Capture the cell that displays the provided text and extract its (X, Y) central coordinate. 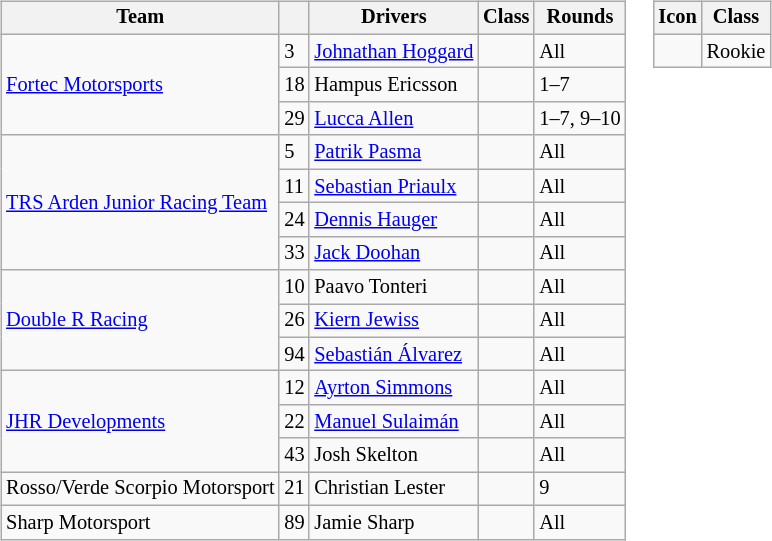
Icon (677, 18)
Patrik Pasma (394, 152)
Paavo Tonteri (394, 287)
Ayrton Simmons (394, 388)
Double R Racing (140, 320)
22 (294, 422)
Rookie (736, 51)
Rosso/Verde Scorpio Motorsport (140, 489)
3 (294, 51)
33 (294, 253)
Christian Lester (394, 489)
1–7 (580, 85)
5 (294, 152)
Rounds (580, 18)
Kiern Jewiss (394, 321)
Hampus Ericsson (394, 85)
Sebastián Álvarez (394, 354)
11 (294, 186)
1–7, 9–10 (580, 119)
89 (294, 522)
24 (294, 220)
10 (294, 287)
21 (294, 489)
Fortec Motorsports (140, 84)
9 (580, 489)
Sharp Motorsport (140, 522)
TRS Arden Junior Racing Team (140, 202)
94 (294, 354)
Drivers (394, 18)
18 (294, 85)
Manuel Sulaimán (394, 422)
43 (294, 455)
Jamie Sharp (394, 522)
12 (294, 388)
Lucca Allen (394, 119)
Dennis Hauger (394, 220)
Johnathan Hoggard (394, 51)
29 (294, 119)
Jack Doohan (394, 253)
Team (140, 18)
Josh Skelton (394, 455)
Sebastian Priaulx (394, 186)
26 (294, 321)
JHR Developments (140, 422)
